Pinpoint the cell where the given text exists, returning its (X, Y) midpoint coordinate. 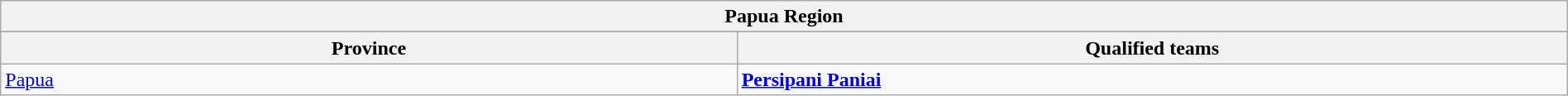
Papua (369, 79)
Province (369, 48)
Persipani Paniai (1152, 79)
Qualified teams (1152, 48)
Papua Region (784, 17)
